Return the (x, y) coordinate for the center point of the cell that contains the specified text.  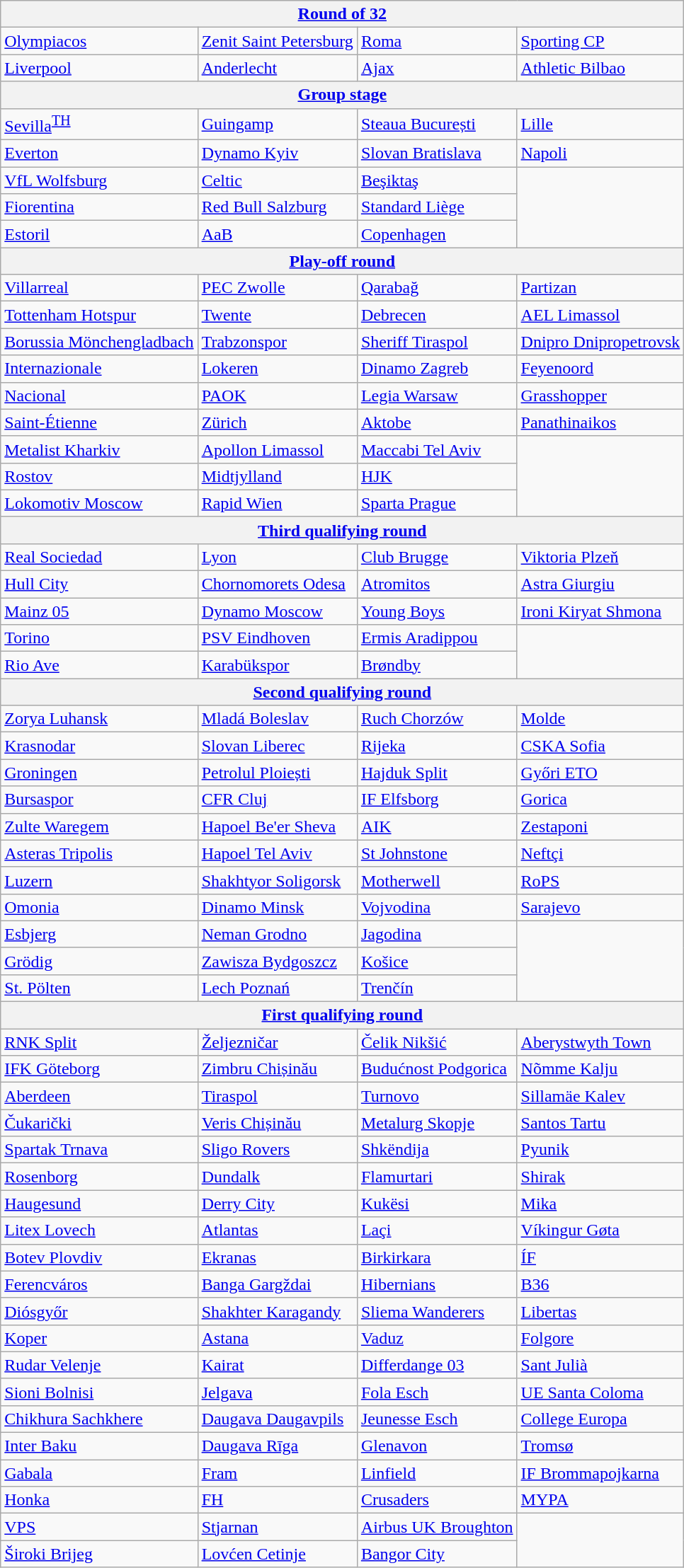
ÍF (600, 1257)
IF Brommapojkarna (600, 1473)
PAOK (278, 396)
Mainz 05 (99, 611)
Hapoel Be'er Sheva (278, 826)
Spartak Trnava (99, 1150)
Shkëndija (437, 1150)
Sant Julià (600, 1365)
Apollon Limassol (278, 449)
Neftçi (600, 853)
Liverpool (99, 68)
Budućnost Podgorica (437, 1069)
Debrecen (437, 315)
Daugava Rīga (278, 1446)
PEC Zwolle (278, 288)
Sparta Prague (437, 503)
Airbus UK Broughton (437, 1527)
Esbjerg (99, 934)
Group stage (343, 95)
Copenhagen (437, 234)
Krasnodar (99, 746)
Ruch Chorzów (437, 719)
Internazionale (99, 369)
Željezničar (278, 1042)
Molde (600, 719)
Young Boys (437, 611)
Hajduk Split (437, 773)
Neman Grodno (278, 934)
Zimbru Chișinău (278, 1069)
Lovćen Cetinje (278, 1554)
Fiorentina (99, 207)
B36 (600, 1284)
SevillaTH (99, 125)
Jeunesse Esch (437, 1419)
St. Pölten (99, 988)
Fram (278, 1473)
Gabala (99, 1473)
Rio Ave (99, 665)
Lokomotiv Moscow (99, 503)
Daugava Daugavpils (278, 1419)
Tottenham Hotspur (99, 315)
UE Santa Coloma (600, 1392)
Litex Lovech (99, 1230)
Metalurg Skopje (437, 1123)
Glenavon (437, 1446)
VPS (99, 1527)
Asteras Tripolis (99, 853)
Astra Giurgiu (600, 584)
Jelgava (278, 1392)
Tromsø (600, 1446)
Omonia (99, 907)
Nacional (99, 396)
Aberdeen (99, 1096)
RoPS (600, 880)
Fola Esch (437, 1392)
Haugesund (99, 1204)
Maccabi Tel Aviv (437, 449)
Honka (99, 1500)
Bangor City (437, 1554)
Qarabağ (437, 288)
Lech Poznań (278, 988)
Kairat (278, 1365)
Nõmme Kalju (600, 1069)
Ajax (437, 68)
Víkingur Gøta (600, 1230)
Dinamo Minsk (278, 907)
Bursaspor (99, 800)
Mladá Boleslav (278, 719)
Botev Plovdiv (99, 1257)
College Europa (600, 1419)
Karabükspor (278, 665)
Mika (600, 1204)
Ermis Aradippou (437, 638)
Sioni Bolnisi (99, 1392)
Trenčín (437, 988)
Vaduz (437, 1338)
CSKA Sofia (600, 746)
Atromitos (437, 584)
Lyon (278, 557)
Sarajevo (600, 907)
Sillamäe Kalev (600, 1096)
Rudar Velenje (99, 1365)
Dnipro Dnipropetrovsk (600, 342)
Third qualifying round (343, 530)
RNK Split (99, 1042)
Ironi Kiryat Shmona (600, 611)
Libertas (600, 1311)
Play-off round (343, 261)
Sheriff Tiraspol (437, 342)
Rapid Wien (278, 503)
Koper (99, 1338)
Slovan Liberec (278, 746)
PSV Eindhoven (278, 638)
Zestaponi (600, 826)
Čukarički (99, 1123)
Folgore (600, 1338)
Slovan Bratislava (437, 154)
Rostov (99, 476)
Zenit Saint Petersburg (278, 41)
IFK Göteborg (99, 1069)
AaB (278, 234)
Sligo Rovers (278, 1150)
Panathinaikos (600, 422)
Dynamo Kyiv (278, 154)
Jagodina (437, 934)
Guingamp (278, 125)
Dinamo Zagreb (437, 369)
Chornomorets Odesa (278, 584)
Shakhter Karagandy (278, 1311)
Derry City (278, 1204)
Veris Chișinău (278, 1123)
Kukësi (437, 1204)
Laçi (437, 1230)
AIK (437, 826)
Feyenoord (600, 369)
Round of 32 (343, 14)
First qualifying round (343, 1015)
Čelik Nikšić (437, 1042)
Red Bull Salzburg (278, 207)
Lille (600, 125)
Atlantas (278, 1230)
Ferencváros (99, 1284)
Celtic (278, 180)
Vojvodina (437, 907)
Grasshopper (600, 396)
Legia Warsaw (437, 396)
Club Brugge (437, 557)
Hibernians (437, 1284)
Anderlecht (278, 68)
Standard Liège (437, 207)
Saint-Étienne (99, 422)
Pyunik (600, 1150)
Košice (437, 961)
Real Sociedad (99, 557)
Birkirkara (437, 1257)
Stjarnan (278, 1527)
AEL Limassol (600, 315)
Partizan (600, 288)
Lokeren (278, 369)
Second qualifying round (343, 692)
Dundalk (278, 1177)
Banga Gargždai (278, 1284)
Zawisza Bydgoszcz (278, 961)
Beşiktaş (437, 180)
HJK (437, 476)
Shirak (600, 1177)
Crusaders (437, 1500)
Borussia Mönchengladbach (99, 342)
Gorica (600, 800)
Aktobe (437, 422)
Zorya Luhansk (99, 719)
Estoril (99, 234)
Petrolul Ploiești (278, 773)
Trabzonspor (278, 342)
Torino (99, 638)
Everton (99, 154)
Chikhura Sachkhere (99, 1419)
Differdange 03 (437, 1365)
IF Elfsborg (437, 800)
Zulte Waregem (99, 826)
CFR Cluj (278, 800)
Diósgyőr (99, 1311)
Inter Baku (99, 1446)
Viktoria Plzeň (600, 557)
Turnovo (437, 1096)
Midtjylland (278, 476)
Sporting CP (600, 41)
Linfield (437, 1473)
Villarreal (99, 288)
Napoli (600, 154)
Rijeka (437, 746)
Metalist Kharkiv (99, 449)
Astana (278, 1338)
Shakhtyor Soligorsk (278, 880)
Rosenborg (99, 1177)
Groningen (99, 773)
Twente (278, 315)
Široki Brijeg (99, 1554)
Roma (437, 41)
Luzern (99, 880)
Hapoel Tel Aviv (278, 853)
Aberystwyth Town (600, 1042)
Steaua București (437, 125)
Olympiacos (99, 41)
Flamurtari (437, 1177)
MYPA (600, 1500)
Zürich (278, 422)
Santos Tartu (600, 1123)
Grödig (99, 961)
Dynamo Moscow (278, 611)
St Johnstone (437, 853)
Tiraspol (278, 1096)
Sliema Wanderers (437, 1311)
Ekranas (278, 1257)
FH (278, 1500)
Athletic Bilbao (600, 68)
Győri ETO (600, 773)
Motherwell (437, 880)
VfL Wolfsburg (99, 180)
Hull City (99, 584)
Brøndby (437, 665)
